Scan for the cell matching the given text and deliver its (x, y) coordinate at center. 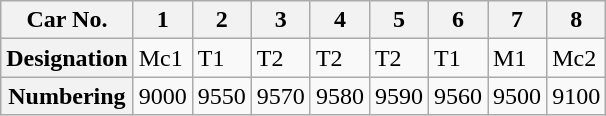
Designation (67, 58)
5 (398, 20)
4 (340, 20)
9500 (518, 96)
9590 (398, 96)
3 (280, 20)
6 (458, 20)
9100 (576, 96)
9560 (458, 96)
Numbering (67, 96)
2 (222, 20)
9570 (280, 96)
8 (576, 20)
M1 (518, 58)
9580 (340, 96)
Mc2 (576, 58)
9000 (162, 96)
Mc1 (162, 58)
Car No. (67, 20)
9550 (222, 96)
7 (518, 20)
1 (162, 20)
